Capture the cell that displays the provided text and extract its [x, y] central coordinate. 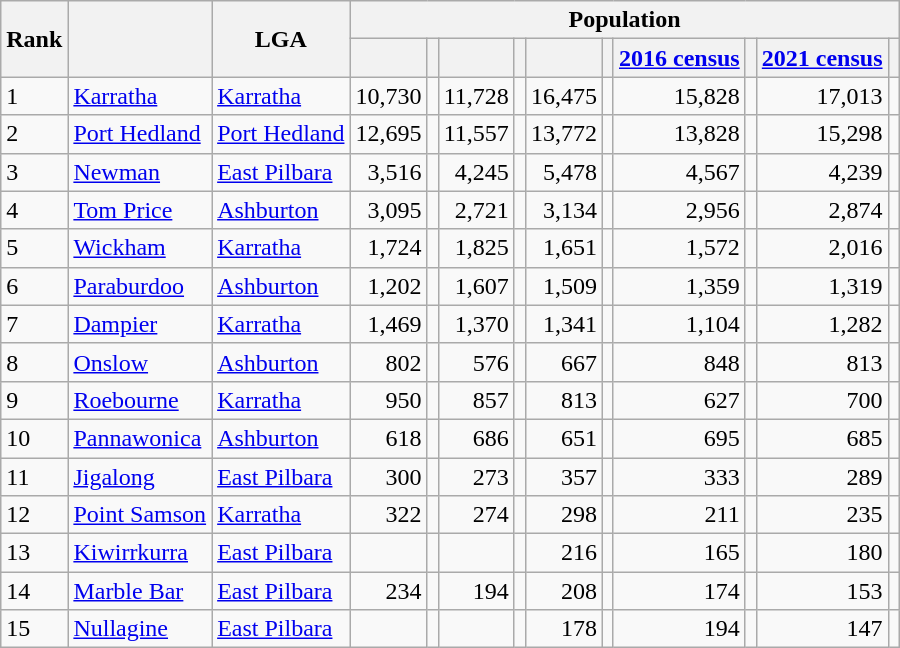
667 [564, 362]
1,651 [564, 248]
3,095 [388, 210]
273 [476, 477]
9 [34, 400]
651 [564, 438]
LGA [281, 39]
Newman [140, 172]
2021 census [822, 58]
1,104 [679, 324]
13 [34, 553]
289 [822, 477]
2,874 [822, 210]
Population [624, 20]
3,516 [388, 172]
13,828 [679, 134]
2,016 [822, 248]
1,282 [822, 324]
1,509 [564, 286]
4,567 [679, 172]
1 [34, 96]
4,245 [476, 172]
211 [679, 515]
1,370 [476, 324]
695 [679, 438]
12,695 [388, 134]
4 [34, 210]
1,607 [476, 286]
300 [388, 477]
333 [679, 477]
4,239 [822, 172]
618 [388, 438]
16,475 [564, 96]
13,772 [564, 134]
1,572 [679, 248]
322 [388, 515]
950 [388, 400]
576 [476, 362]
1,825 [476, 248]
1,319 [822, 286]
627 [679, 400]
147 [822, 629]
15 [34, 629]
5,478 [564, 172]
7 [34, 324]
5 [34, 248]
180 [822, 553]
10 [34, 438]
2 [34, 134]
178 [564, 629]
2016 census [679, 58]
Point Samson [140, 515]
857 [476, 400]
685 [822, 438]
15,828 [679, 96]
Onslow [140, 362]
802 [388, 362]
Dampier [140, 324]
3 [34, 172]
11,728 [476, 96]
12 [34, 515]
Tom Price [140, 210]
14 [34, 591]
17,013 [822, 96]
8 [34, 362]
Roebourne [140, 400]
153 [822, 591]
848 [679, 362]
Kiwirrkurra [140, 553]
1,359 [679, 286]
11 [34, 477]
165 [679, 553]
1,341 [564, 324]
Jigalong [140, 477]
298 [564, 515]
Rank [34, 39]
357 [564, 477]
686 [476, 438]
Pannawonica [140, 438]
11,557 [476, 134]
2,721 [476, 210]
3,134 [564, 210]
274 [476, 515]
1,469 [388, 324]
Marble Bar [140, 591]
1,724 [388, 248]
234 [388, 591]
10,730 [388, 96]
1,202 [388, 286]
174 [679, 591]
208 [564, 591]
6 [34, 286]
216 [564, 553]
15,298 [822, 134]
2,956 [679, 210]
Nullagine [140, 629]
235 [822, 515]
Wickham [140, 248]
Paraburdoo [140, 286]
700 [822, 400]
